From the cell containing the given text, extract its center point as [x, y] coordinate. 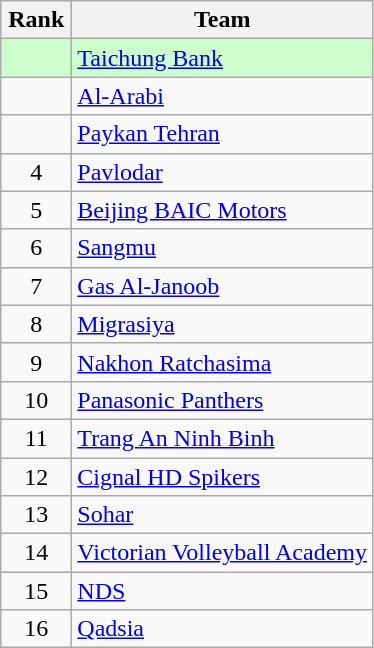
Rank [36, 20]
Victorian Volleyball Academy [222, 553]
10 [36, 400]
Gas Al-Janoob [222, 286]
Pavlodar [222, 172]
9 [36, 362]
Paykan Tehran [222, 134]
6 [36, 248]
Qadsia [222, 629]
Migrasiya [222, 324]
15 [36, 591]
11 [36, 438]
Beijing BAIC Motors [222, 210]
Panasonic Panthers [222, 400]
7 [36, 286]
Nakhon Ratchasima [222, 362]
Al-Arabi [222, 96]
NDS [222, 591]
4 [36, 172]
8 [36, 324]
Team [222, 20]
5 [36, 210]
Taichung Bank [222, 58]
Sangmu [222, 248]
Cignal HD Spikers [222, 477]
Trang An Ninh Binh [222, 438]
12 [36, 477]
13 [36, 515]
14 [36, 553]
16 [36, 629]
Sohar [222, 515]
